For the text-containing cell, return its midpoint in [X, Y] coordinate format. 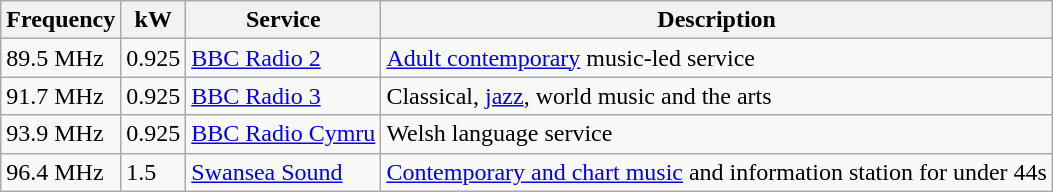
Welsh language service [717, 134]
Description [717, 20]
BBC Radio 2 [284, 58]
Service [284, 20]
Classical, jazz, world music and the arts [717, 96]
93.9 MHz [61, 134]
96.4 MHz [61, 172]
89.5 MHz [61, 58]
Frequency [61, 20]
Adult contemporary music-led service [717, 58]
kW [154, 20]
Contemporary and chart music and information station for under 44s [717, 172]
1.5 [154, 172]
91.7 MHz [61, 96]
BBC Radio 3 [284, 96]
BBC Radio Cymru [284, 134]
Swansea Sound [284, 172]
